Pinpoint the cell where the given text exists, returning its (x, y) midpoint coordinate. 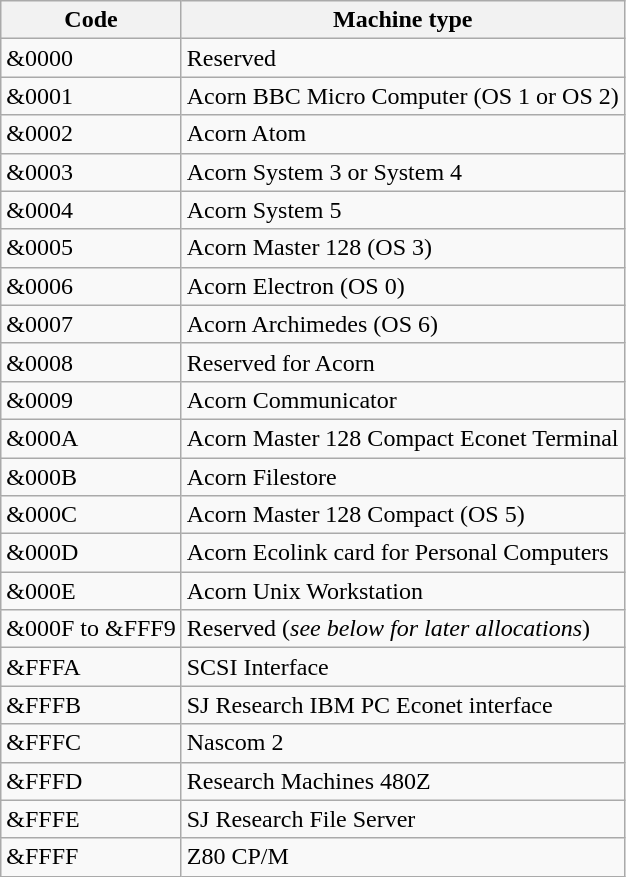
Acorn System 3 or System 4 (402, 172)
&0007 (91, 324)
&0000 (91, 58)
SCSI Interface (402, 667)
Acorn Ecolink card for Personal Computers (402, 553)
&0009 (91, 400)
&0008 (91, 362)
Z80 CP/M (402, 857)
&FFFD (91, 781)
Acorn Atom (402, 134)
SJ Research IBM PC Econet interface (402, 705)
Research Machines 480Z (402, 781)
Code (91, 20)
&FFFA (91, 667)
&0003 (91, 172)
Acorn Electron (OS 0) (402, 286)
&0001 (91, 96)
Acorn Master 128 Compact (OS 5) (402, 515)
&0005 (91, 248)
Nascom 2 (402, 743)
&000B (91, 477)
&0002 (91, 134)
Reserved (see below for later allocations) (402, 629)
&000A (91, 438)
Acorn System 5 (402, 210)
Acorn Unix Workstation (402, 591)
Reserved for Acorn (402, 362)
&000C (91, 515)
&FFFE (91, 819)
Acorn Communicator (402, 400)
Acorn Master 128 Compact Econet Terminal (402, 438)
&FFFB (91, 705)
&FFFC (91, 743)
&0006 (91, 286)
&0004 (91, 210)
Machine type (402, 20)
SJ Research File Server (402, 819)
Reserved (402, 58)
Acorn BBC Micro Computer (OS 1 or OS 2) (402, 96)
Acorn Archimedes (OS 6) (402, 324)
&000E (91, 591)
&000D (91, 553)
&000F to &FFF9 (91, 629)
&FFFF (91, 857)
Acorn Filestore (402, 477)
Acorn Master 128 (OS 3) (402, 248)
